Detect which cell encompasses the target text, then output its [X, Y] center coordinate. 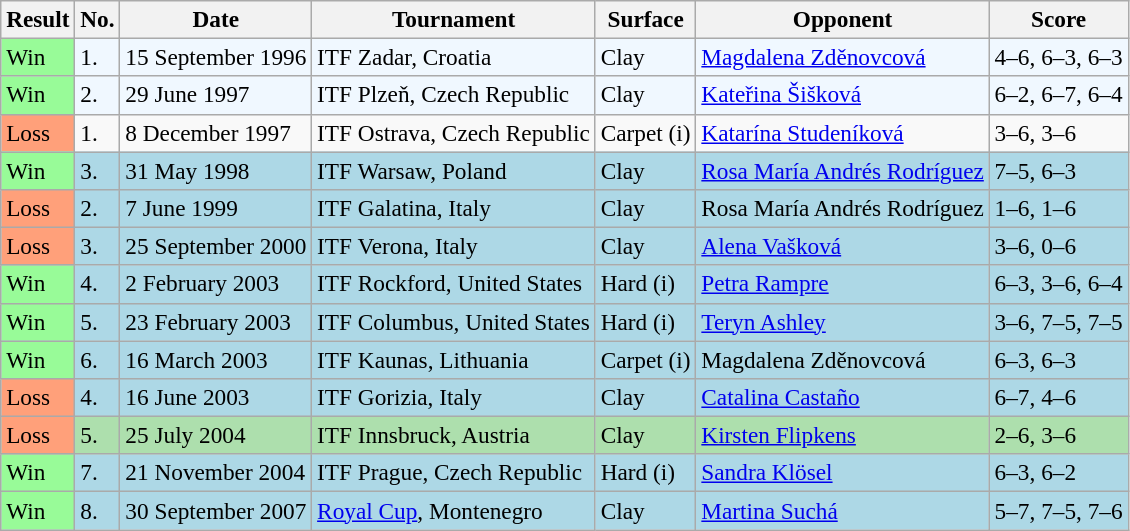
ITF Plzeň, Czech Republic [454, 95]
Teryn Ashley [842, 322]
Catalina Castaño [842, 397]
29 June 1997 [216, 95]
ITF Columbus, United States [454, 322]
6–3, 6–3 [1058, 359]
8. [98, 510]
6–2, 6–7, 6–4 [1058, 95]
Petra Rampre [842, 284]
4–6, 6–3, 6–3 [1058, 57]
3–6, 3–6 [1058, 133]
ITF Kaunas, Lithuania [454, 359]
ITF Prague, Czech Republic [454, 473]
Katarína Studeníková [842, 133]
No. [98, 19]
ITF Galatina, Italy [454, 208]
25 July 2004 [216, 435]
8 December 1997 [216, 133]
Martina Suchá [842, 510]
3–6, 7–5, 7–5 [1058, 322]
ITF Verona, Italy [454, 246]
ITF Rockford, United States [454, 284]
7. [98, 473]
Opponent [842, 19]
Sandra Klösel [842, 473]
Alena Vašková [842, 246]
Score [1058, 19]
ITF Zadar, Croatia [454, 57]
25 September 2000 [216, 246]
Kateřina Šišková [842, 95]
7 June 1999 [216, 208]
16 June 2003 [216, 397]
Surface [646, 19]
Kirsten Flipkens [842, 435]
30 September 2007 [216, 510]
31 May 1998 [216, 170]
6–3, 6–2 [1058, 473]
6–7, 4–6 [1058, 397]
Date [216, 19]
Tournament [454, 19]
ITF Ostrava, Czech Republic [454, 133]
ITF Innsbruck, Austria [454, 435]
16 March 2003 [216, 359]
ITF Warsaw, Poland [454, 170]
6–3, 3–6, 6–4 [1058, 284]
2–6, 3–6 [1058, 435]
15 September 1996 [216, 57]
3–6, 0–6 [1058, 246]
ITF Gorizia, Italy [454, 397]
2 February 2003 [216, 284]
21 November 2004 [216, 473]
Result [38, 19]
6. [98, 359]
Royal Cup, Montenegro [454, 510]
23 February 2003 [216, 322]
5–7, 7–5, 7–6 [1058, 510]
7–5, 6–3 [1058, 170]
1–6, 1–6 [1058, 208]
